Return (X, Y) of the center of cell containing provided text 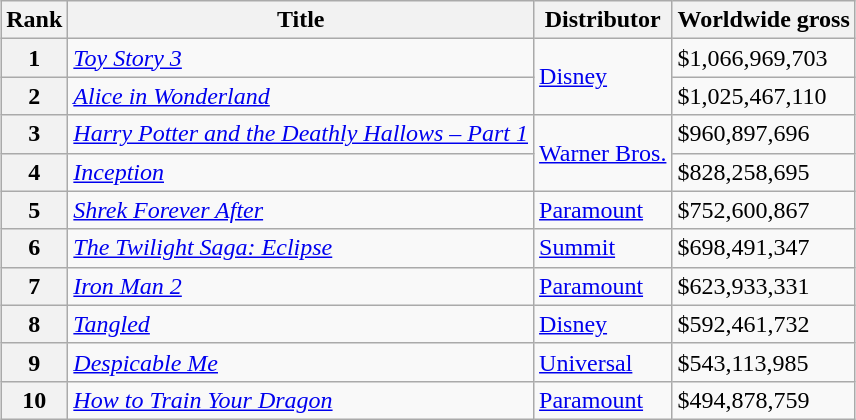
$543,113,985 (764, 362)
Worldwide gross (764, 20)
10 (34, 400)
5 (34, 210)
Title (301, 20)
How to Train Your Dragon (301, 400)
$960,897,696 (764, 134)
Summit (603, 248)
6 (34, 248)
Universal (603, 362)
$1,066,969,703 (764, 58)
Tangled (301, 324)
4 (34, 172)
8 (34, 324)
Alice in Wonderland (301, 96)
Inception (301, 172)
$752,600,867 (764, 210)
9 (34, 362)
$1,025,467,110 (764, 96)
Toy Story 3 (301, 58)
The Twilight Saga: Eclipse (301, 248)
Warner Bros. (603, 153)
Despicable Me (301, 362)
Rank (34, 20)
Shrek Forever After (301, 210)
3 (34, 134)
Harry Potter and the Deathly Hallows – Part 1 (301, 134)
Iron Man 2 (301, 286)
$623,933,331 (764, 286)
1 (34, 58)
$828,258,695 (764, 172)
Distributor (603, 20)
$698,491,347 (764, 248)
$592,461,732 (764, 324)
$494,878,759 (764, 400)
7 (34, 286)
2 (34, 96)
